From the cell containing the given text, extract its center point as (x, y) coordinate. 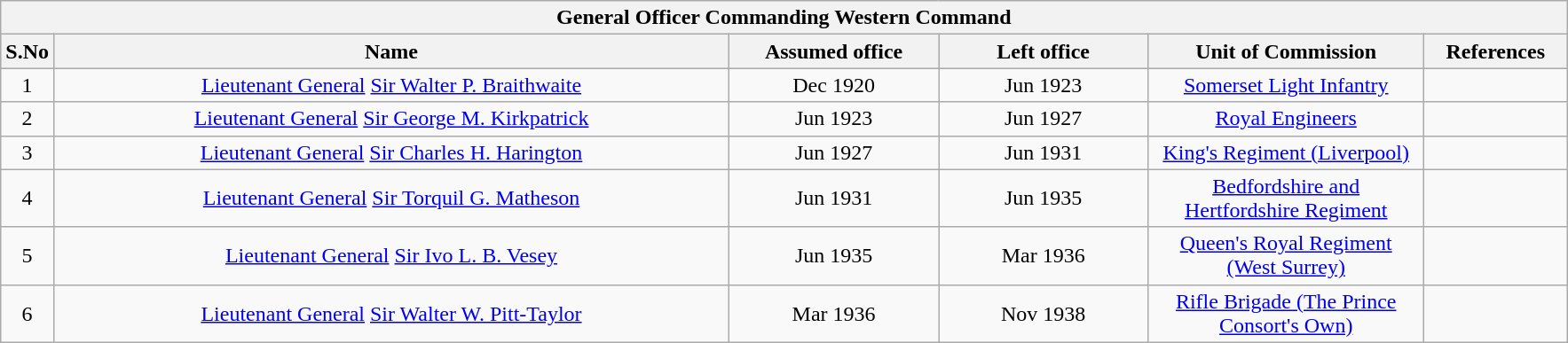
5 (28, 255)
Dec 1920 (834, 85)
Assumed office (834, 51)
Nov 1938 (1044, 314)
Queen's Royal Regiment (West Surrey) (1287, 255)
Lieutenant General Sir George M. Kirkpatrick (390, 119)
1 (28, 85)
References (1496, 51)
Royal Engineers (1287, 119)
Left office (1044, 51)
6 (28, 314)
S.No (28, 51)
Rifle Brigade (The Prince Consort's Own) (1287, 314)
4 (28, 199)
Unit of Commission (1287, 51)
Lieutenant General Sir Walter P. Braithwaite (390, 85)
Name (390, 51)
King's Regiment (Liverpool) (1287, 152)
2 (28, 119)
Lieutenant General Sir Ivo L. B. Vesey (390, 255)
Bedfordshire and Hertfordshire Regiment (1287, 199)
Lieutenant General Sir Torquil G. Matheson (390, 199)
Lieutenant General Sir Charles H. Harington (390, 152)
Lieutenant General Sir Walter W. Pitt-Taylor (390, 314)
Somerset Light Infantry (1287, 85)
3 (28, 152)
General Officer Commanding Western Command (784, 18)
